Extract the (x, y) coordinate from the center of the cell holding the provided text.  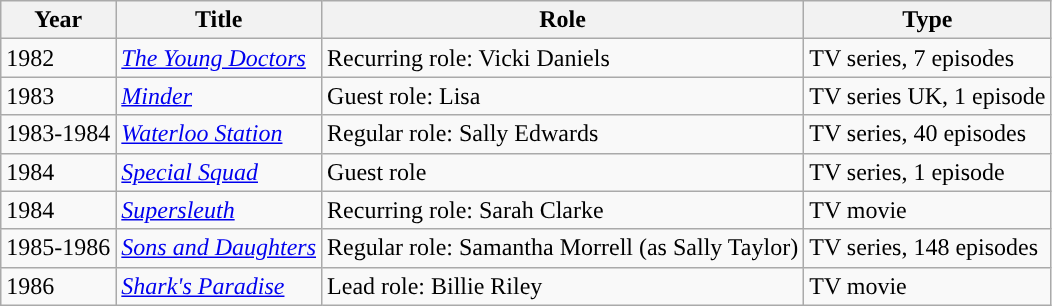
Regular role: Samantha Morrell (as Sally Taylor) (563, 248)
1985-1986 (58, 248)
Regular role: Sally Edwards (563, 134)
Guest role (563, 172)
Waterloo Station (219, 134)
1982 (58, 58)
Lead role: Billie Riley (563, 286)
Title (219, 20)
TV series, 7 episodes (928, 58)
Shark's Paradise (219, 286)
1983-1984 (58, 134)
TV series, 1 episode (928, 172)
Recurring role: Vicki Daniels (563, 58)
TV series, 40 episodes (928, 134)
1986 (58, 286)
Minder (219, 96)
1983 (58, 96)
Recurring role: Sarah Clarke (563, 210)
Role (563, 20)
Special Squad (219, 172)
Year (58, 20)
Type (928, 20)
TV series, 148 episodes (928, 248)
TV series UK, 1 episode (928, 96)
Supersleuth (219, 210)
The Young Doctors (219, 58)
Sons and Daughters (219, 248)
Guest role: Lisa (563, 96)
